Locate the cell with the specified text and output its [X, Y] center coordinate. 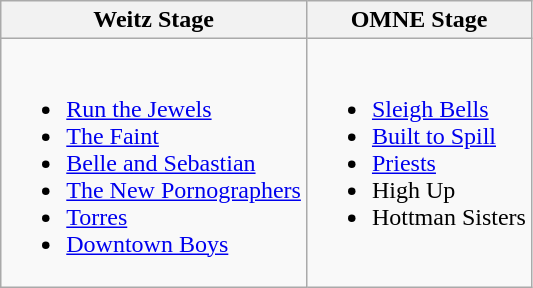
Sleigh BellsBuilt to SpillPriestsHigh UpHottman Sisters [418, 163]
Run the JewelsThe FaintBelle and SebastianThe New PornographersTorresDowntown Boys [154, 163]
Weitz Stage [154, 20]
OMNE Stage [418, 20]
